Pinpoint the cell where the given text exists, returning its (x, y) midpoint coordinate. 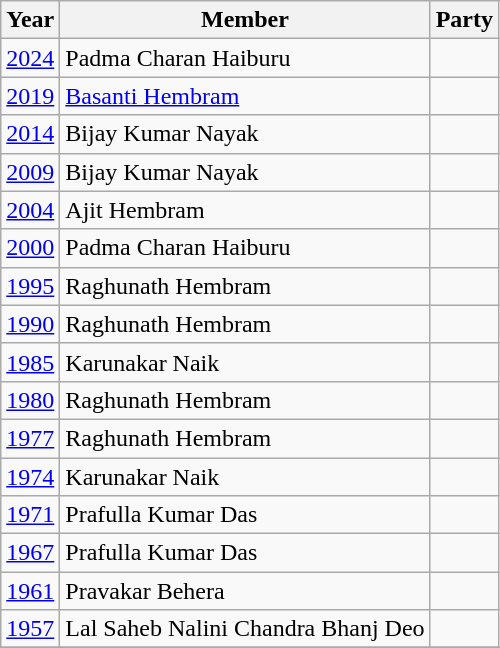
1995 (30, 286)
2009 (30, 172)
1957 (30, 629)
2000 (30, 248)
2019 (30, 96)
Basanti Hembram (245, 96)
Member (245, 20)
Pravakar Behera (245, 591)
1971 (30, 515)
Ajit Hembram (245, 210)
2004 (30, 210)
1974 (30, 477)
Year (30, 20)
Lal Saheb Nalini Chandra Bhanj Deo (245, 629)
1961 (30, 591)
1980 (30, 400)
Party (464, 20)
2024 (30, 58)
1977 (30, 438)
2014 (30, 134)
1990 (30, 324)
1985 (30, 362)
1967 (30, 553)
